Extract the [x, y] coordinate from the center of the cell holding the provided text.  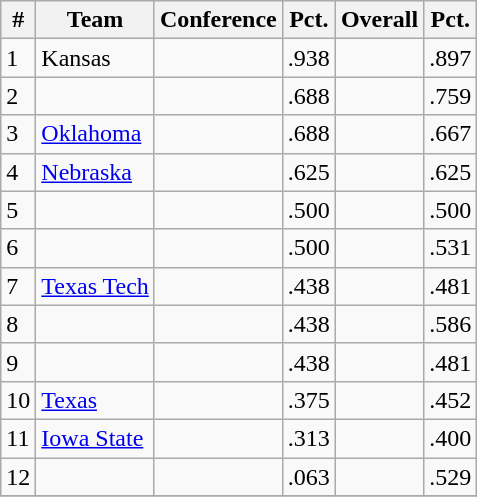
.452 [450, 400]
2 [18, 96]
10 [18, 400]
.063 [308, 477]
1 [18, 58]
5 [18, 210]
Team [96, 20]
Iowa State [96, 438]
8 [18, 324]
Texas Tech [96, 286]
.313 [308, 438]
3 [18, 134]
.529 [450, 477]
4 [18, 172]
7 [18, 286]
# [18, 20]
.759 [450, 96]
.400 [450, 438]
Texas [96, 400]
6 [18, 248]
Oklahoma [96, 134]
.531 [450, 248]
.667 [450, 134]
9 [18, 362]
Overall [379, 20]
.586 [450, 324]
.375 [308, 400]
Conference [218, 20]
12 [18, 477]
.897 [450, 58]
11 [18, 438]
Nebraska [96, 172]
Kansas [96, 58]
.938 [308, 58]
